Search for the cell housing the specified text and yield its (X, Y) center coordinate. 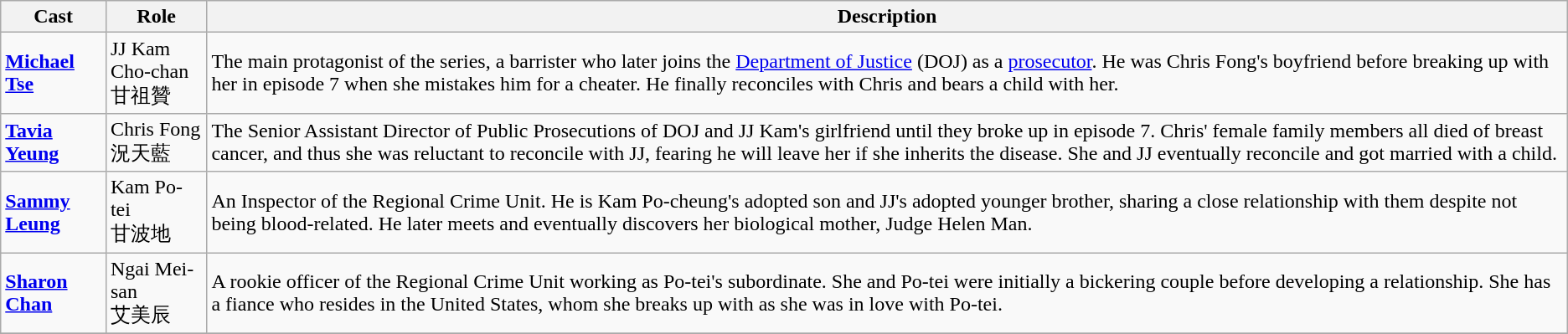
Role (156, 17)
Michael Tse (54, 74)
Cast (54, 17)
Ngai Mei-san艾美辰 (156, 293)
Chris Fong況天藍 (156, 142)
JJ Kam Cho-chan甘祖贊 (156, 74)
Tavia Yeung (54, 142)
Sharon Chan (54, 293)
Kam Po-tei 甘波地 (156, 213)
Description (887, 17)
Sammy Leung (54, 213)
